Return the (x, y) coordinate for the center point of the cell that contains the specified text.  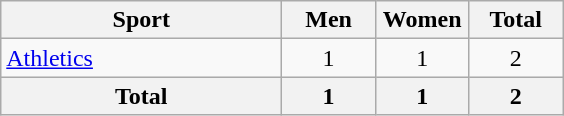
Men (329, 20)
Sport (142, 20)
Women (422, 20)
Athletics (142, 58)
